Return (X, Y) of the center of cell containing provided text 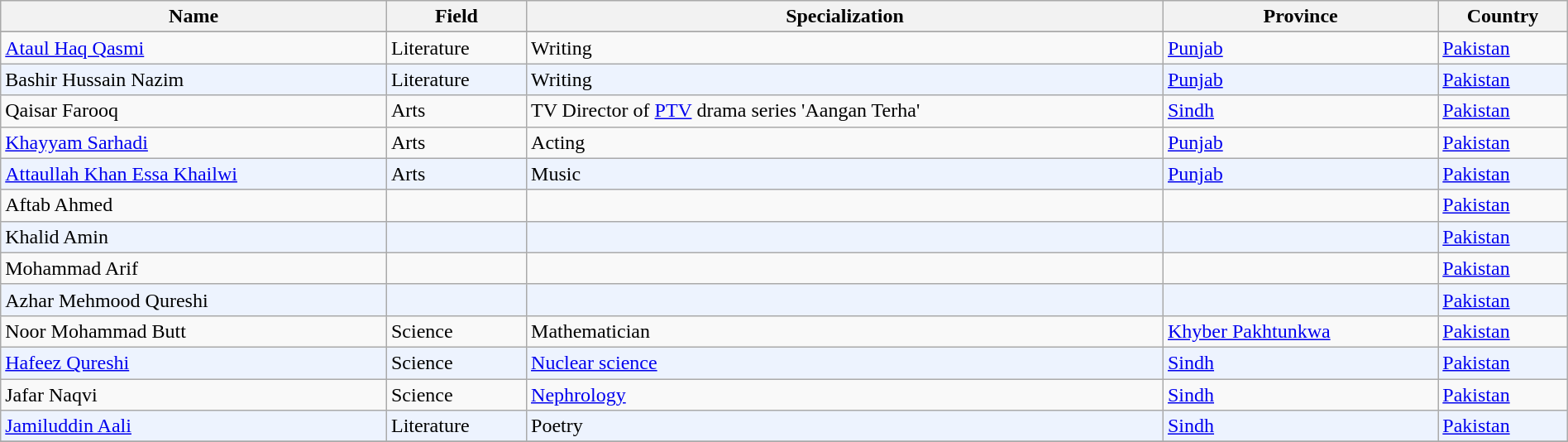
Country (1503, 17)
Attaullah Khan Essa Khailwi (194, 174)
Music (845, 174)
Mohammad Arif (194, 268)
Province (1300, 17)
TV Director of PTV drama series 'Aangan Terha' (845, 111)
Jafar Naqvi (194, 395)
Khayyam Sarhadi (194, 142)
Qaisar Farooq (194, 111)
Mathematician (845, 331)
Khalid Amin (194, 237)
Specialization (845, 17)
Noor Mohammad Butt (194, 331)
Bashir Hussain Nazim (194, 79)
Acting (845, 142)
Azhar Mehmood Qureshi (194, 300)
Nuclear science (845, 363)
Name (194, 17)
Poetry (845, 426)
Khyber Pakhtunkwa (1300, 331)
Hafeez Qureshi (194, 363)
Ataul Haq Qasmi (194, 48)
Jamiluddin Aali (194, 426)
Nephrology (845, 395)
Field (457, 17)
Aftab Ahmed (194, 205)
